Extract the [x, y] coordinate from the center of the cell holding the provided text.  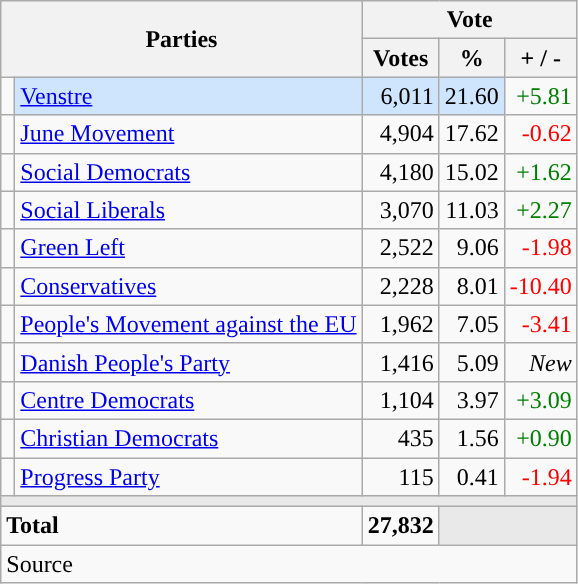
Social Liberals [188, 210]
June Movement [188, 134]
4,904 [400, 134]
8.01 [472, 286]
Social Democrats [188, 172]
2,522 [400, 248]
435 [400, 438]
27,832 [400, 526]
3,070 [400, 210]
4,180 [400, 172]
New [540, 362]
Centre Democrats [188, 400]
1.56 [472, 438]
Christian Democrats [188, 438]
+ / - [540, 58]
Vote [470, 20]
-10.40 [540, 286]
-1.94 [540, 477]
Green Left [188, 248]
+0.90 [540, 438]
Total [182, 526]
17.62 [472, 134]
Danish People's Party [188, 362]
7.05 [472, 324]
+2.27 [540, 210]
Parties [182, 39]
+1.62 [540, 172]
Conservatives [188, 286]
1,416 [400, 362]
People's Movement against the EU [188, 324]
1,104 [400, 400]
Venstre [188, 96]
3.97 [472, 400]
11.03 [472, 210]
% [472, 58]
Votes [400, 58]
21.60 [472, 96]
2,228 [400, 286]
15.02 [472, 172]
-0.62 [540, 134]
Source [290, 564]
9.06 [472, 248]
-3.41 [540, 324]
+3.09 [540, 400]
0.41 [472, 477]
Progress Party [188, 477]
+5.81 [540, 96]
-1.98 [540, 248]
1,962 [400, 324]
5.09 [472, 362]
6,011 [400, 96]
115 [400, 477]
